Scan for the cell matching the given text and deliver its (x, y) coordinate at center. 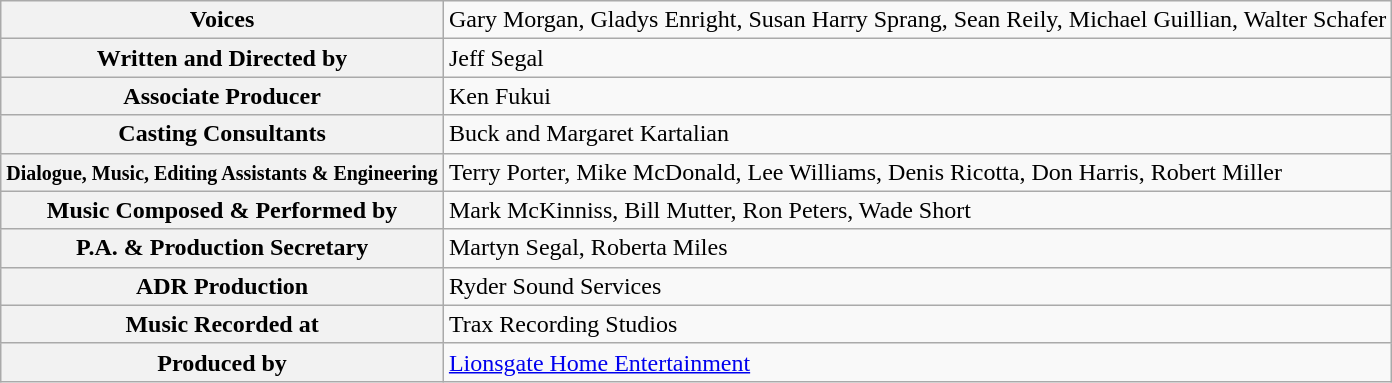
Associate Producer (222, 96)
Produced by (222, 362)
Dialogue, Music, Editing Assistants & Engineering (222, 172)
Martyn Segal, Roberta Miles (917, 248)
Written and Directed by (222, 58)
ADR Production (222, 286)
Voices (222, 20)
P.A. & Production Secretary (222, 248)
Jeff Segal (917, 58)
Ryder Sound Services (917, 286)
Trax Recording Studios (917, 324)
Terry Porter, Mike McDonald, Lee Williams, Denis Ricotta, Don Harris, Robert Miller (917, 172)
Mark McKinniss, Bill Mutter, Ron Peters, Wade Short (917, 210)
Music Composed & Performed by (222, 210)
Lionsgate Home Entertainment (917, 362)
Casting Consultants (222, 134)
Gary Morgan, Gladys Enright, Susan Harry Sprang, Sean Reily, Michael Guillian, Walter Schafer (917, 20)
Buck and Margaret Kartalian (917, 134)
Music Recorded at (222, 324)
Ken Fukui (917, 96)
